Find where the given text appears and provide that cell's center as (X, Y) coordinate. 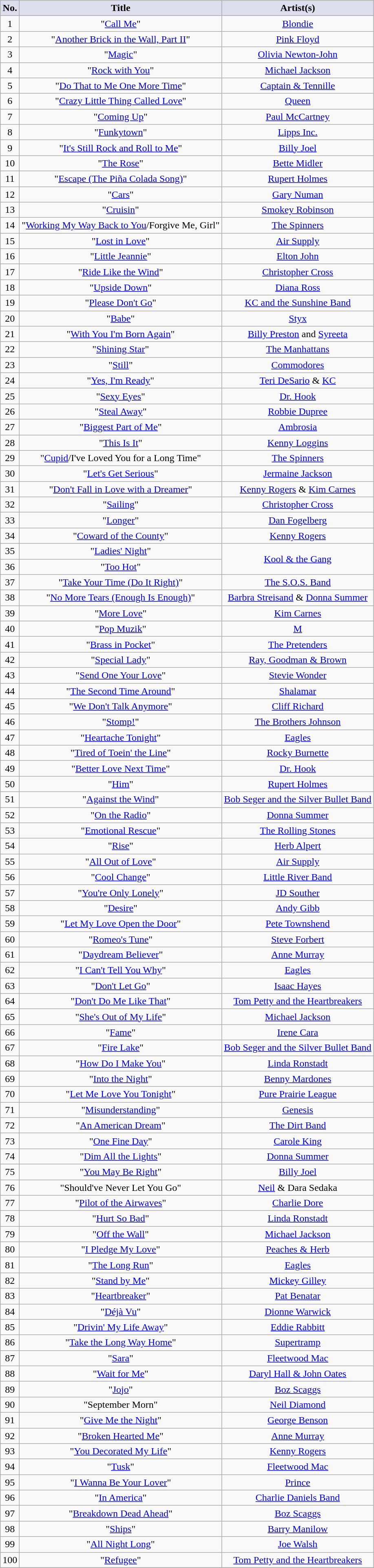
Shalamar (298, 691)
Dan Fogelberg (298, 520)
Captain & Tennille (298, 86)
"Babe" (121, 318)
"Heartache Tonight" (121, 738)
Isaac Hayes (298, 986)
79 (10, 1234)
Barbra Streisand & Donna Summer (298, 598)
"With You I'm Born Again" (121, 334)
"Desire" (121, 908)
"Tired of Toein' the Line" (121, 753)
95 (10, 1482)
77 (10, 1203)
Pat Benatar (298, 1296)
"The Rose" (121, 163)
"September Morn" (121, 1405)
37 (10, 582)
36 (10, 567)
The Manhattans (298, 349)
88 (10, 1374)
Elton John (298, 256)
Jermaine Jackson (298, 474)
100 (10, 1560)
Ambrosia (298, 427)
Styx (298, 318)
"This Is It" (121, 442)
7 (10, 117)
Barry Manilow (298, 1529)
38 (10, 598)
40 (10, 629)
68 (10, 1063)
Blondie (298, 24)
"Take Your Time (Do It Right)" (121, 582)
"Him" (121, 784)
"How Do I Make You" (121, 1063)
Diana Ross (298, 287)
74 (10, 1156)
44 (10, 691)
"Ladies' Night" (121, 551)
"Don't Let Go" (121, 986)
Joe Walsh (298, 1544)
"Cupid/I've Loved You for a Long Time" (121, 458)
Irene Cara (298, 1032)
Smokey Robinson (298, 210)
45 (10, 707)
65 (10, 1017)
"Against the Wind" (121, 799)
"It's Still Rock and Roll to Me" (121, 148)
Pete Townshend (298, 923)
17 (10, 272)
63 (10, 986)
Genesis (298, 1110)
14 (10, 225)
73 (10, 1141)
"An American Dream" (121, 1125)
80 (10, 1250)
6 (10, 101)
Peaches & Herb (298, 1250)
39 (10, 613)
89 (10, 1389)
70 (10, 1094)
67 (10, 1048)
"Working My Way Back to You/Forgive Me, Girl" (121, 225)
"Longer" (121, 520)
"Refugee" (121, 1560)
Andy Gibb (298, 908)
30 (10, 474)
5 (10, 86)
93 (10, 1451)
41 (10, 644)
90 (10, 1405)
49 (10, 769)
33 (10, 520)
71 (10, 1110)
9 (10, 148)
"Off the Wall" (121, 1234)
53 (10, 830)
"Should've Never Let You Go" (121, 1188)
"Sexy Eyes" (121, 396)
"More Love" (121, 613)
15 (10, 241)
"I Pledge My Love" (121, 1250)
"You Decorated My Life" (121, 1451)
The Rolling Stones (298, 830)
"Heartbreaker" (121, 1296)
"She's Out of My Life" (121, 1017)
"Magic" (121, 55)
87 (10, 1358)
18 (10, 287)
Benny Mardones (298, 1079)
"Give Me the Night" (121, 1420)
"Wait for Me" (121, 1374)
Prince (298, 1482)
Pink Floyd (298, 39)
72 (10, 1125)
"Funkytown" (121, 132)
The Brothers Johnson (298, 722)
84 (10, 1312)
The Dirt Band (298, 1125)
24 (10, 380)
46 (10, 722)
Artist(s) (298, 8)
"Escape (The Piña Colada Song)" (121, 179)
31 (10, 489)
"Dim All the Lights" (121, 1156)
3 (10, 55)
"Sara" (121, 1358)
97 (10, 1513)
13 (10, 210)
22 (10, 349)
"Stomp!" (121, 722)
27 (10, 427)
"Drivin' My Life Away" (121, 1327)
Supertramp (298, 1343)
"The Second Time Around" (121, 691)
"Call Me" (121, 24)
1 (10, 24)
"Emotional Rescue" (121, 830)
Charlie Dore (298, 1203)
60 (10, 939)
"Rise" (121, 846)
"Pilot of the Airwaves" (121, 1203)
11 (10, 179)
"Misunderstanding" (121, 1110)
"Another Brick in the Wall, Part II" (121, 39)
Stevie Wonder (298, 675)
Ray, Goodman & Brown (298, 660)
26 (10, 411)
99 (10, 1544)
98 (10, 1529)
34 (10, 536)
"Too Hot" (121, 567)
Paul McCartney (298, 117)
"Broken Hearted Me" (121, 1435)
Charlie Daniels Band (298, 1498)
35 (10, 551)
23 (10, 365)
"Coward of the County" (121, 536)
29 (10, 458)
42 (10, 660)
57 (10, 892)
82 (10, 1281)
"Better Love Next Time" (121, 769)
12 (10, 194)
"Yes, I'm Ready" (121, 380)
"We Don't Talk Anymore" (121, 707)
48 (10, 753)
Kool & the Gang (298, 559)
"Send One Your Love" (121, 675)
Kenny Loggins (298, 442)
Little River Band (298, 877)
George Benson (298, 1420)
91 (10, 1420)
"Jojo" (121, 1389)
8 (10, 132)
The Pretenders (298, 644)
Neil Diamond (298, 1405)
"Shining Star" (121, 349)
"Breakdown Dead Ahead" (121, 1513)
Eddie Rabbitt (298, 1327)
"Biggest Part of Me" (121, 427)
52 (10, 815)
"Let Me Love You Tonight" (121, 1094)
"Don't Do Me Like That" (121, 1001)
59 (10, 923)
66 (10, 1032)
No. (10, 8)
"Don't Fall in Love with a Dreamer" (121, 489)
"Steal Away" (121, 411)
"Tusk" (121, 1467)
Carole King (298, 1141)
"Daydream Believer" (121, 955)
The S.O.S. Band (298, 582)
Neil & Dara Sedaka (298, 1188)
"Rock with You" (121, 70)
47 (10, 738)
19 (10, 303)
"All Out of Love" (121, 861)
76 (10, 1188)
51 (10, 799)
94 (10, 1467)
"Ships" (121, 1529)
"Into the Night" (121, 1079)
81 (10, 1265)
Dionne Warwick (298, 1312)
92 (10, 1435)
"Cruisin" (121, 210)
"I Wanna Be Your Lover" (121, 1482)
62 (10, 970)
"Déjà Vu" (121, 1312)
16 (10, 256)
"Stand by Me" (121, 1281)
Pure Prairie League (298, 1094)
58 (10, 908)
Gary Numan (298, 194)
Robbie Dupree (298, 411)
M (298, 629)
Bette Midler (298, 163)
"Take the Long Way Home" (121, 1343)
10 (10, 163)
"Coming Up" (121, 117)
"Crazy Little Thing Called Love" (121, 101)
56 (10, 877)
"On the Radio" (121, 815)
JD Souther (298, 892)
50 (10, 784)
"Let's Get Serious" (121, 474)
"Fire Lake" (121, 1048)
Lipps Inc. (298, 132)
Mickey Gilley (298, 1281)
"No More Tears (Enough Is Enough)" (121, 598)
"One Fine Day" (121, 1141)
20 (10, 318)
43 (10, 675)
"Do That to Me One More Time" (121, 86)
Kim Carnes (298, 613)
Title (121, 8)
21 (10, 334)
96 (10, 1498)
"Upside Down" (121, 287)
"Hurt So Bad" (121, 1219)
55 (10, 861)
"You're Only Lonely" (121, 892)
64 (10, 1001)
"I Can't Tell You Why" (121, 970)
"Special Lady" (121, 660)
25 (10, 396)
54 (10, 846)
"Still" (121, 365)
"Ride Like the Wind" (121, 272)
Herb Alpert (298, 846)
Kenny Rogers & Kim Carnes (298, 489)
78 (10, 1219)
"Brass in Pocket" (121, 644)
"All Night Long" (121, 1544)
"In America" (121, 1498)
28 (10, 442)
Teri DeSario & KC (298, 380)
"Cool Change" (121, 877)
83 (10, 1296)
Rocky Burnette (298, 753)
"Cars" (121, 194)
"Fame" (121, 1032)
2 (10, 39)
"Pop Muzik" (121, 629)
4 (10, 70)
85 (10, 1327)
86 (10, 1343)
69 (10, 1079)
"Lost in Love" (121, 241)
"You May Be Right" (121, 1172)
Queen (298, 101)
"Let My Love Open the Door" (121, 923)
Olivia Newton-John (298, 55)
"Little Jeannie" (121, 256)
Commodores (298, 365)
Steve Forbert (298, 939)
Cliff Richard (298, 707)
75 (10, 1172)
"The Long Run" (121, 1265)
32 (10, 505)
"Romeo's Tune" (121, 939)
Billy Preston and Syreeta (298, 334)
"Please Don't Go" (121, 303)
"Sailing" (121, 505)
Daryl Hall & John Oates (298, 1374)
61 (10, 955)
KC and the Sunshine Band (298, 303)
